Detect which cell encompasses the target text, then output its [x, y] center coordinate. 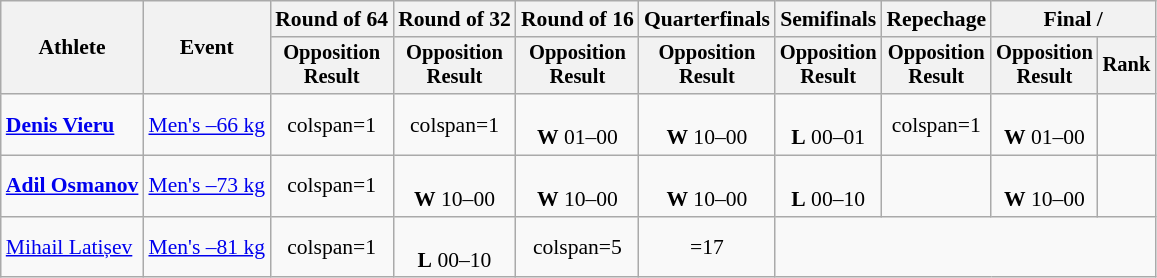
colspan=5 [578, 248]
Round of 64 [332, 19]
Quarterfinals [707, 19]
Semifinals [828, 19]
Mihail Latișev [72, 248]
Rank [1127, 66]
Denis Vieru [72, 124]
Adil Osmanov [72, 186]
L 00–01 [828, 124]
Men's –66 kg [206, 124]
Event [206, 48]
=17 [707, 248]
Men's –81 kg [206, 248]
Round of 16 [578, 19]
Men's –73 kg [206, 186]
Final / [1073, 19]
Repechage [936, 19]
Round of 32 [454, 19]
Athlete [72, 48]
